Return (x, y) of the center of cell containing provided text 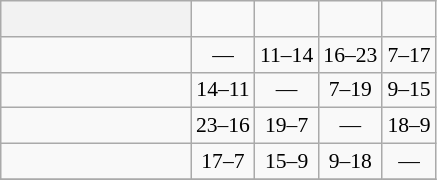
9–15 (408, 90)
18–9 (408, 126)
23–16 (223, 126)
19–7 (286, 126)
16–23 (350, 55)
7–19 (350, 90)
11–14 (286, 55)
17–7 (223, 162)
7–17 (408, 55)
15–9 (286, 162)
14–11 (223, 90)
9–18 (350, 162)
